Detect which cell encompasses the target text, then output its (X, Y) center coordinate. 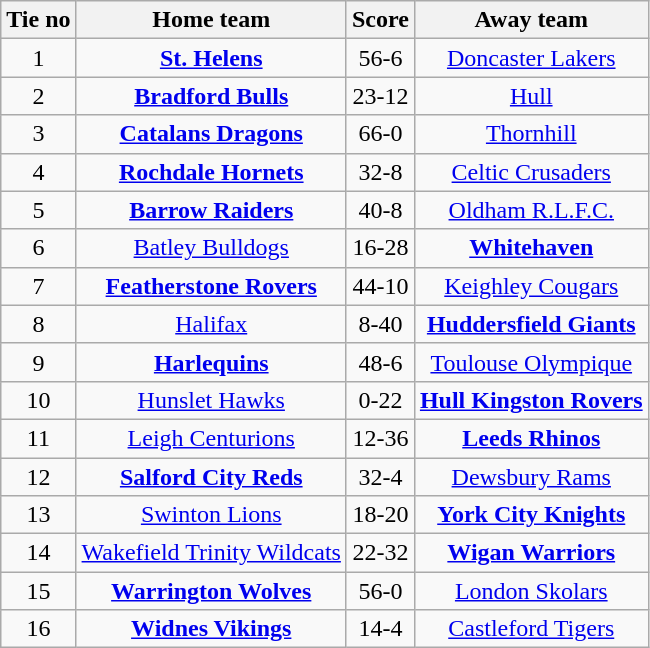
Hull (531, 96)
Leeds Rhinos (531, 438)
8 (38, 324)
4 (38, 172)
Keighley Cougars (531, 286)
St. Helens (211, 58)
56-0 (380, 591)
Whitehaven (531, 248)
Score (380, 20)
York City Knights (531, 515)
16 (38, 629)
Huddersfield Giants (531, 324)
Tie no (38, 20)
Catalans Dragons (211, 134)
Doncaster Lakers (531, 58)
2 (38, 96)
Batley Bulldogs (211, 248)
12-36 (380, 438)
Wakefield Trinity Wildcats (211, 553)
9 (38, 362)
Thornhill (531, 134)
Home team (211, 20)
Widnes Vikings (211, 629)
16-28 (380, 248)
7 (38, 286)
32-8 (380, 172)
Warrington Wolves (211, 591)
5 (38, 210)
18-20 (380, 515)
Rochdale Hornets (211, 172)
0-22 (380, 400)
Dewsbury Rams (531, 477)
10 (38, 400)
London Skolars (531, 591)
48-6 (380, 362)
Hull Kingston Rovers (531, 400)
Featherstone Rovers (211, 286)
13 (38, 515)
Swinton Lions (211, 515)
Castleford Tigers (531, 629)
Harlequins (211, 362)
14-4 (380, 629)
6 (38, 248)
1 (38, 58)
40-8 (380, 210)
Hunslet Hawks (211, 400)
Celtic Crusaders (531, 172)
23-12 (380, 96)
Halifax (211, 324)
Barrow Raiders (211, 210)
Toulouse Olympique (531, 362)
22-32 (380, 553)
66-0 (380, 134)
Salford City Reds (211, 477)
Bradford Bulls (211, 96)
Leigh Centurions (211, 438)
44-10 (380, 286)
12 (38, 477)
56-6 (380, 58)
32-4 (380, 477)
Away team (531, 20)
8-40 (380, 324)
11 (38, 438)
Wigan Warriors (531, 553)
14 (38, 553)
3 (38, 134)
15 (38, 591)
Oldham R.L.F.C. (531, 210)
